Output the (X, Y) coordinate of the center of the cell containing the given text.  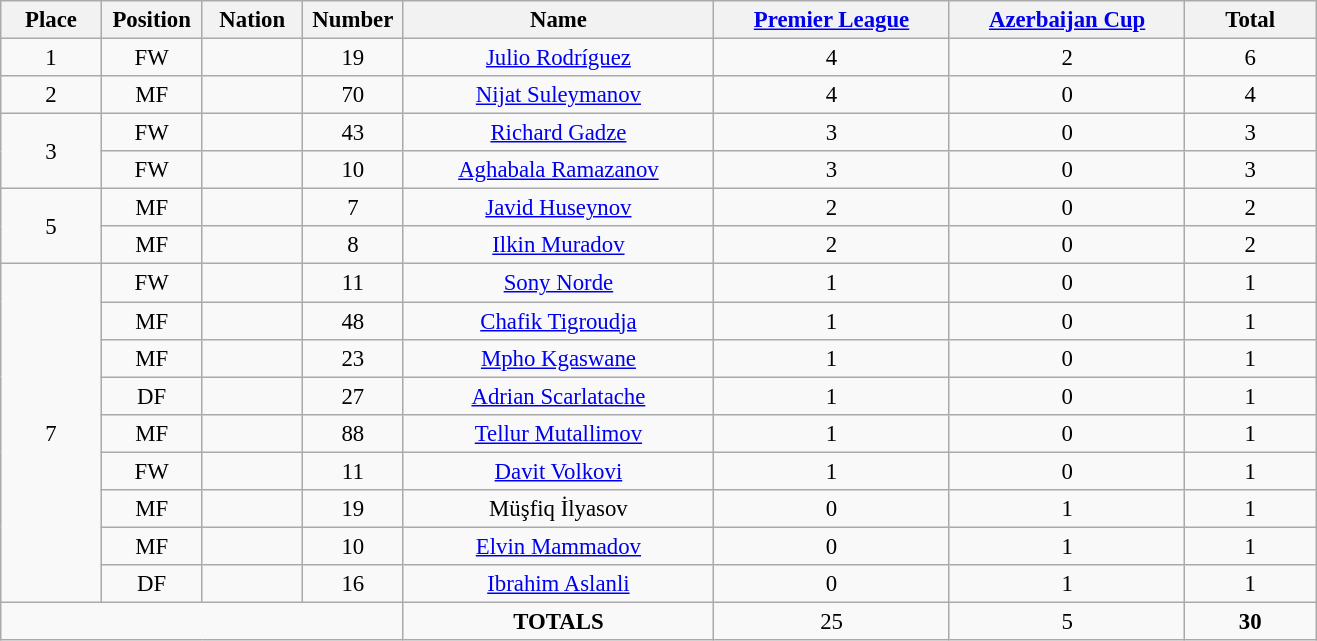
Adrian Scarlatache (558, 396)
Mpho Kgaswane (558, 358)
Müşfiq İlyasov (558, 509)
27 (354, 396)
6 (1250, 58)
30 (1250, 621)
Azerbaijan Cup (1067, 20)
23 (354, 358)
Number (354, 20)
TOTALS (558, 621)
Nation (252, 20)
Aghabala Ramazanov (558, 170)
Chafik Tigroudja (558, 321)
48 (354, 321)
Julio Rodríguez (558, 58)
Tellur Mutallimov (558, 433)
Total (1250, 20)
43 (354, 133)
8 (354, 245)
Sony Norde (558, 283)
Elvin Mammadov (558, 546)
Position (152, 20)
16 (354, 584)
Ibrahim Aslanli (558, 584)
Name (558, 20)
Javid Huseynov (558, 208)
Nijat Suleymanov (558, 95)
Davit Volkovi (558, 471)
Premier League (832, 20)
Ilkin Muradov (558, 245)
25 (832, 621)
Place (52, 20)
88 (354, 433)
70 (354, 95)
Richard Gadze (558, 133)
